Find where the given text appears and provide that cell's center as (x, y) coordinate. 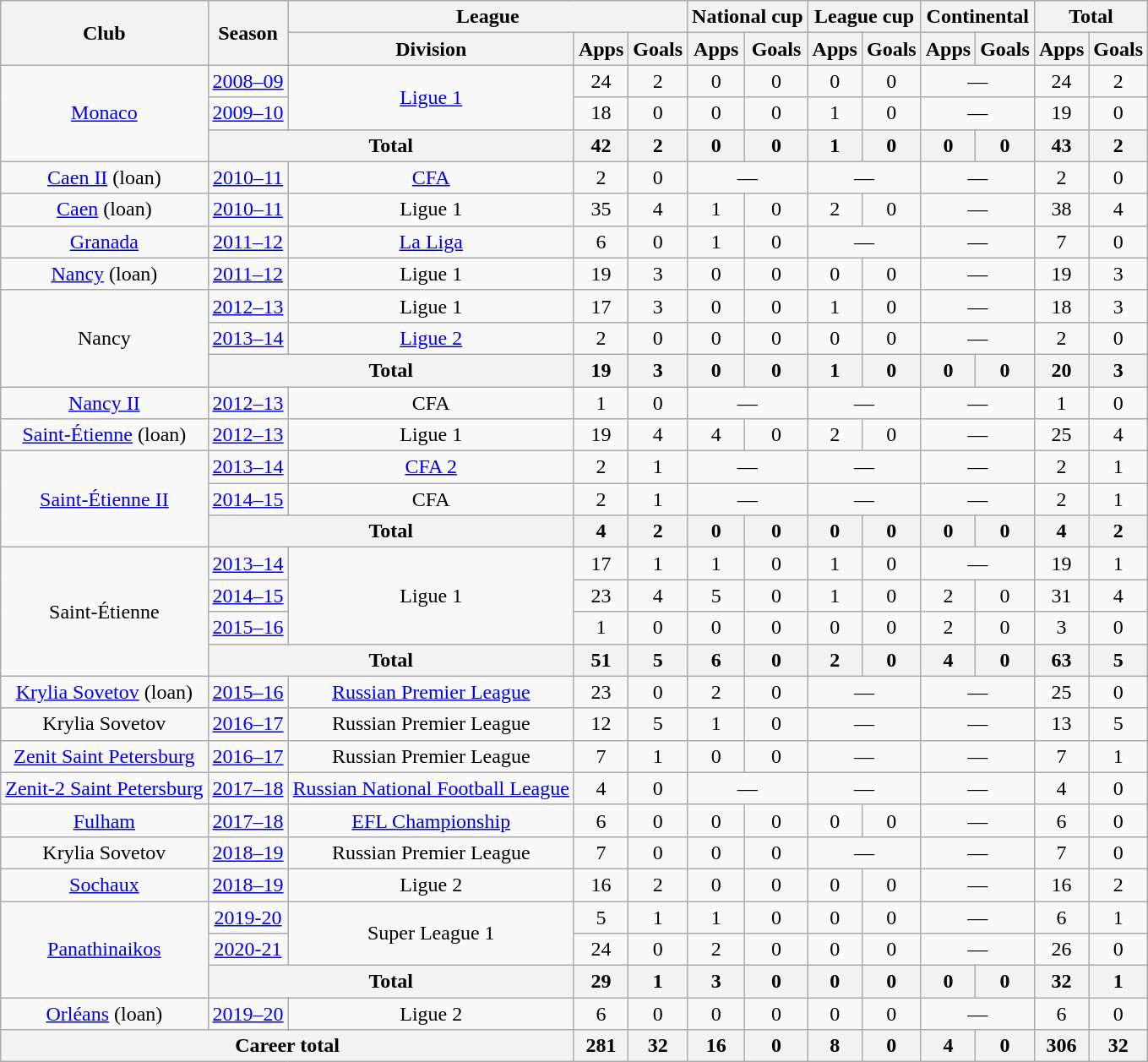
Nancy (105, 338)
Granada (105, 242)
Season (248, 33)
Division (431, 49)
20 (1061, 370)
13 (1061, 724)
League cup (864, 17)
Nancy (loan) (105, 274)
Zenit-2 Saint Petersburg (105, 788)
2019-20 (248, 917)
Club (105, 33)
Sochaux (105, 885)
43 (1061, 145)
Super League 1 (431, 933)
Monaco (105, 113)
CFA 2 (431, 467)
Continental (977, 17)
EFL Championship (431, 820)
63 (1061, 660)
Saint-Étienne II (105, 499)
2008–09 (248, 81)
2019–20 (248, 1014)
Caen (loan) (105, 210)
31 (1061, 596)
2009–10 (248, 113)
Russian National Football League (431, 788)
306 (1061, 1046)
8 (835, 1046)
Panathinaikos (105, 949)
La Liga (431, 242)
2020-21 (248, 950)
281 (601, 1046)
Fulham (105, 820)
National cup (748, 17)
29 (601, 982)
12 (601, 724)
League (488, 17)
51 (601, 660)
Career total (287, 1046)
Saint-Étienne (105, 612)
35 (601, 210)
Orléans (loan) (105, 1014)
Saint-Étienne (loan) (105, 435)
Nancy II (105, 403)
Krylia Sovetov (loan) (105, 692)
Caen II (loan) (105, 177)
26 (1061, 950)
Zenit Saint Petersburg (105, 756)
42 (601, 145)
38 (1061, 210)
